Capture the cell that displays the provided text and extract its (x, y) central coordinate. 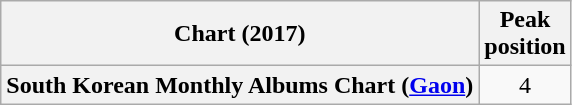
South Korean Monthly Albums Chart (Gaon) (240, 85)
Peakposition (525, 34)
4 (525, 85)
Chart (2017) (240, 34)
